Output the (x, y) coordinate of the center of the cell containing the given text.  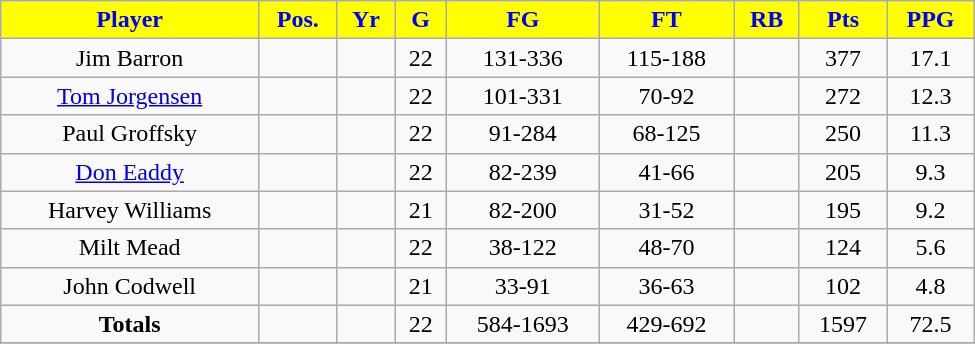
Pts (842, 20)
4.8 (930, 286)
82-200 (523, 210)
5.6 (930, 248)
38-122 (523, 248)
12.3 (930, 96)
31-52 (666, 210)
Totals (130, 324)
72.5 (930, 324)
41-66 (666, 172)
17.1 (930, 58)
91-284 (523, 134)
101-331 (523, 96)
Harvey Williams (130, 210)
70-92 (666, 96)
429-692 (666, 324)
115-188 (666, 58)
82-239 (523, 172)
195 (842, 210)
Pos. (298, 20)
36-63 (666, 286)
Paul Groffsky (130, 134)
272 (842, 96)
Player (130, 20)
131-336 (523, 58)
FT (666, 20)
68-125 (666, 134)
G (421, 20)
Tom Jorgensen (130, 96)
Don Eaddy (130, 172)
205 (842, 172)
102 (842, 286)
Jim Barron (130, 58)
John Codwell (130, 286)
PPG (930, 20)
FG (523, 20)
9.3 (930, 172)
48-70 (666, 248)
250 (842, 134)
9.2 (930, 210)
33-91 (523, 286)
11.3 (930, 134)
124 (842, 248)
Milt Mead (130, 248)
377 (842, 58)
584-1693 (523, 324)
1597 (842, 324)
RB (767, 20)
Yr (366, 20)
